Find where the given text appears and provide that cell's center as (x, y) coordinate. 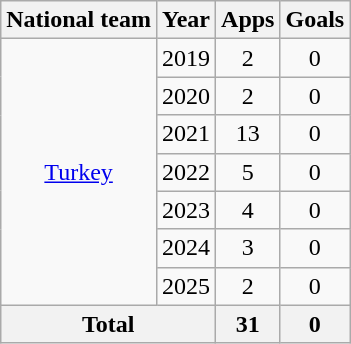
31 (248, 324)
3 (248, 248)
2025 (186, 286)
2024 (186, 248)
2020 (186, 96)
Apps (248, 20)
2019 (186, 58)
13 (248, 134)
2022 (186, 172)
Goals (315, 20)
4 (248, 210)
5 (248, 172)
Turkey (79, 172)
National team (79, 20)
2021 (186, 134)
2023 (186, 210)
Year (186, 20)
Total (108, 324)
